Capture the cell that displays the provided text and extract its [x, y] central coordinate. 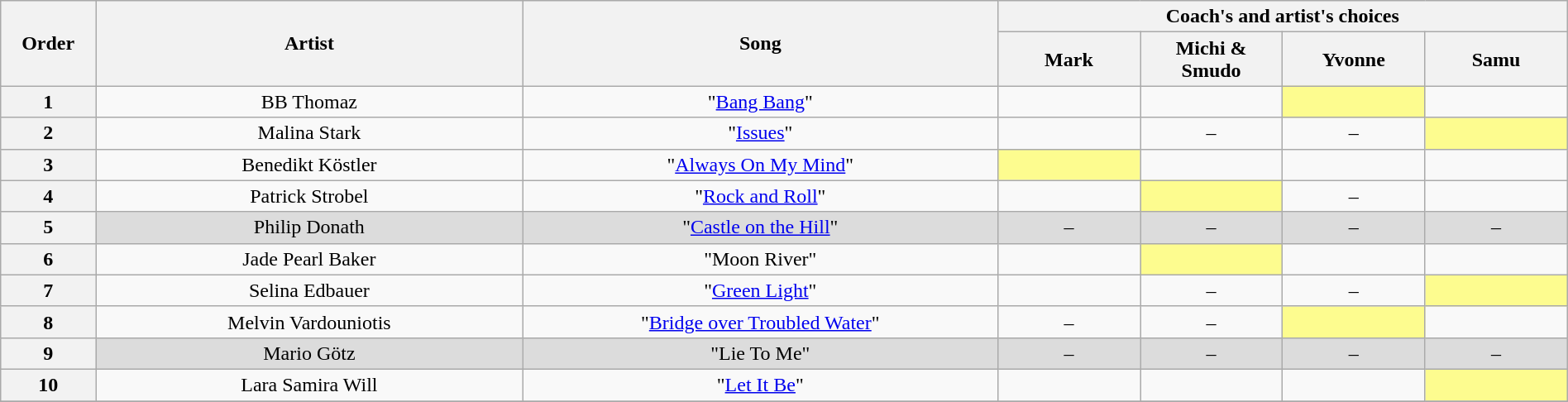
Philip Donath [309, 227]
Melvin Vardouniotis [309, 322]
"Always On My Mind" [760, 165]
9 [48, 353]
4 [48, 196]
7 [48, 290]
Yvonne [1354, 60]
"Rock and Roll" [760, 196]
5 [48, 227]
Michi & Smudo [1212, 60]
"Let It Be" [760, 385]
10 [48, 385]
Benedikt Köstler [309, 165]
Patrick Strobel [309, 196]
Malina Stark [309, 133]
"Lie To Me" [760, 353]
2 [48, 133]
Selina Edbauer [309, 290]
3 [48, 165]
"Issues" [760, 133]
Mario Götz [309, 353]
"Green Light" [760, 290]
Coach's and artist's choices [1282, 17]
"Bang Bang" [760, 102]
"Castle on the Hill" [760, 227]
Order [48, 43]
Lara Samira Will [309, 385]
BB Thomaz [309, 102]
Jade Pearl Baker [309, 259]
Samu [1496, 60]
Mark [1068, 60]
Artist [309, 43]
"Bridge over Troubled Water" [760, 322]
6 [48, 259]
"Moon River" [760, 259]
8 [48, 322]
1 [48, 102]
Song [760, 43]
